Identify which cell holds the provided text, then report its [X, Y] central coordinate. 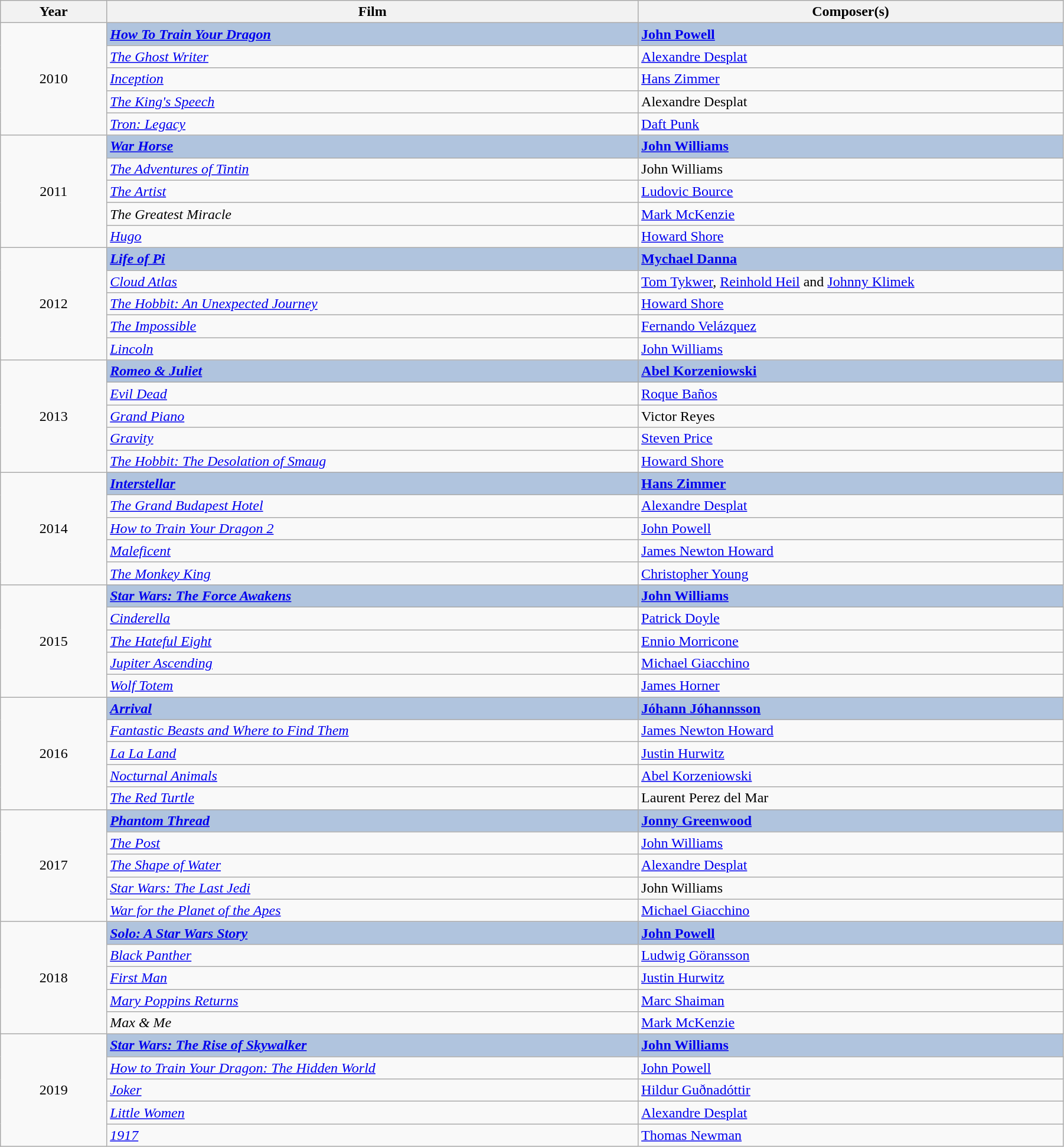
Film [373, 12]
2012 [54, 303]
2014 [54, 528]
How to Train Your Dragon: The Hidden World [373, 1068]
Composer(s) [851, 12]
The Impossible [373, 326]
Joker [373, 1090]
Romeo & Juliet [373, 371]
How To Train Your Dragon [373, 34]
Cloud Atlas [373, 282]
The Monkey King [373, 573]
Fantastic Beasts and Where to Find Them [373, 731]
War Horse [373, 146]
The Ghost Writer [373, 57]
Maleficent [373, 551]
Tom Tykwer, Reinhold Heil and Johnny Klimek [851, 282]
The Adventures of Tintin [373, 169]
Max & Me [373, 1023]
Cinderella [373, 618]
Mary Poppins Returns [373, 1001]
2011 [54, 191]
Arrival [373, 708]
Christopher Young [851, 573]
2015 [54, 641]
1917 [373, 1135]
Ludovic Bource [851, 191]
2013 [54, 416]
The Hobbit: An Unexpected Journey [373, 304]
Marc Shaiman [851, 1001]
War for the Planet of the Apes [373, 910]
Patrick Doyle [851, 618]
Life of Pi [373, 259]
Grand Piano [373, 416]
Solo: A Star Wars Story [373, 933]
Star Wars: The Force Awakens [373, 596]
The Hobbit: The Desolation of Smaug [373, 461]
Tron: Legacy [373, 124]
La La Land [373, 753]
The Artist [373, 191]
First Man [373, 978]
The Shape of Water [373, 865]
Star Wars: The Last Jedi [373, 888]
The Greatest Miracle [373, 214]
Daft Punk [851, 124]
Ennio Morricone [851, 641]
Year [54, 12]
Fernando Velázquez [851, 326]
Evil Dead [373, 394]
Black Panther [373, 955]
2016 [54, 753]
Wolf Totem [373, 686]
The King's Speech [373, 102]
The Post [373, 843]
Star Wars: The Rise of Skywalker [373, 1045]
2018 [54, 978]
Roque Baños [851, 394]
The Grand Budapest Hotel [373, 506]
Little Women [373, 1113]
Lincoln [373, 349]
Victor Reyes [851, 416]
2019 [54, 1090]
Thomas Newman [851, 1135]
Mychael Danna [851, 259]
Steven Price [851, 439]
The Red Turtle [373, 798]
James Horner [851, 686]
Ludwig Göransson [851, 955]
How to Train Your Dragon 2 [373, 528]
Jonny Greenwood [851, 821]
Nocturnal Animals [373, 776]
Hildur Guðnadóttir [851, 1090]
Hugo [373, 236]
2017 [54, 865]
Laurent Perez del Mar [851, 798]
Jóhann Jóhannsson [851, 708]
Jupiter Ascending [373, 664]
2010 [54, 79]
Inception [373, 79]
The Hateful Eight [373, 641]
Gravity [373, 439]
Interstellar [373, 483]
Phantom Thread [373, 821]
